Find where the given text appears and provide that cell's center as [X, Y] coordinate. 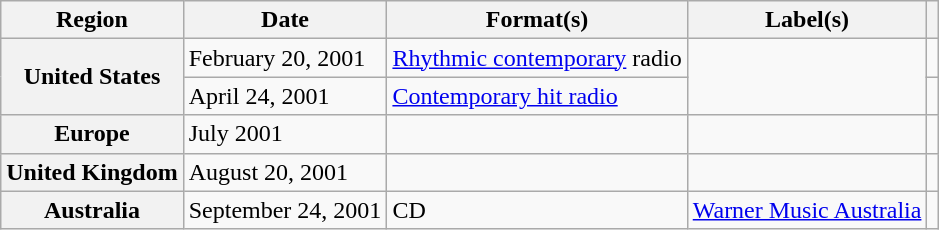
Date [285, 20]
Region [92, 20]
February 20, 2001 [285, 58]
Format(s) [537, 20]
August 20, 2001 [285, 172]
United States [92, 77]
United Kingdom [92, 172]
July 2001 [285, 134]
Europe [92, 134]
Australia [92, 210]
Rhythmic contemporary radio [537, 58]
Contemporary hit radio [537, 96]
Label(s) [807, 20]
September 24, 2001 [285, 210]
CD [537, 210]
Warner Music Australia [807, 210]
April 24, 2001 [285, 96]
